For the text-containing cell, return its midpoint in (x, y) coordinate format. 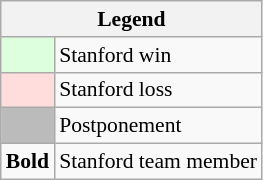
Postponement (158, 126)
Stanford team member (158, 162)
Legend (132, 19)
Bold (28, 162)
Stanford loss (158, 90)
Stanford win (158, 55)
